Output the (x, y) coordinate of the center of the cell containing the given text.  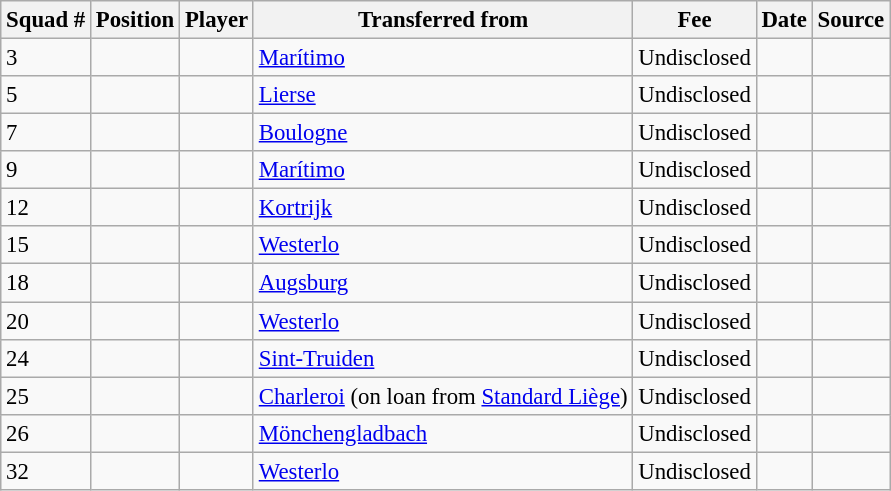
Mönchengladbach (442, 433)
Augsburg (442, 283)
15 (46, 245)
5 (46, 95)
Kortrijk (442, 208)
25 (46, 396)
32 (46, 471)
Date (784, 20)
Fee (694, 20)
Boulogne (442, 133)
3 (46, 58)
Charleroi (on loan from Standard Liège) (442, 396)
12 (46, 208)
9 (46, 170)
Player (217, 20)
7 (46, 133)
26 (46, 433)
24 (46, 358)
Lierse (442, 95)
Sint-Truiden (442, 358)
18 (46, 283)
Position (136, 20)
Squad # (46, 20)
Source (850, 20)
Transferred from (442, 20)
20 (46, 321)
